Provide the (x, y) coordinate of the cell's center where the given text is located.  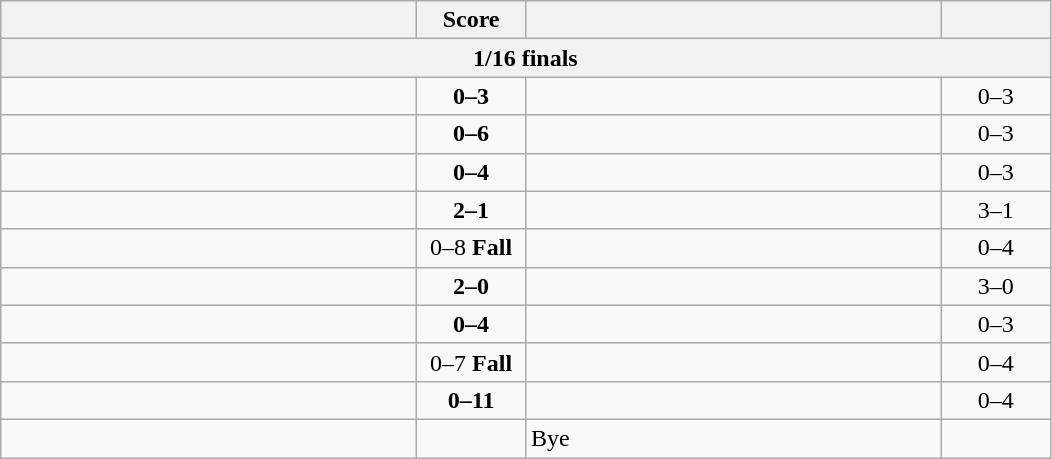
0–7 Fall (472, 362)
0–6 (472, 134)
Score (472, 20)
Bye (733, 438)
1/16 finals (526, 58)
2–0 (472, 286)
3–1 (996, 210)
0–8 Fall (472, 248)
2–1 (472, 210)
3–0 (996, 286)
0–11 (472, 400)
